Pinpoint the cell where the given text exists, returning its [X, Y] midpoint coordinate. 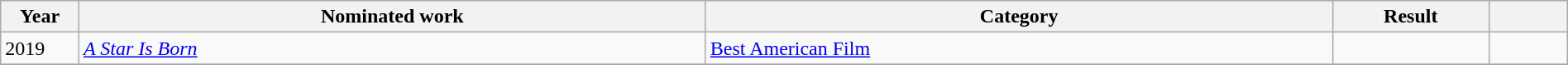
Category [1019, 17]
Nominated work [392, 17]
Year [40, 17]
A Star Is Born [392, 48]
Result [1411, 17]
Best American Film [1019, 48]
2019 [40, 48]
